Identify which cell holds the provided text, then report its (X, Y) central coordinate. 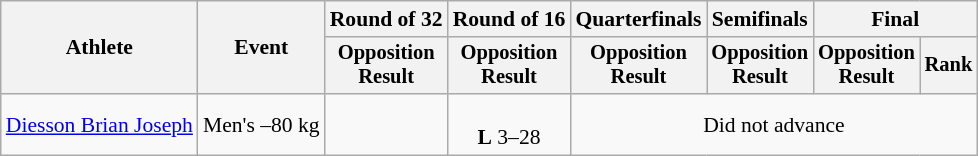
Rank (949, 66)
Round of 32 (386, 19)
Quarterfinals (638, 19)
L 3–28 (510, 124)
Event (262, 48)
Athlete (100, 48)
Final (895, 19)
Diesson Brian Joseph (100, 124)
Did not advance (774, 124)
Men's –80 kg (262, 124)
Semifinals (760, 19)
Round of 16 (510, 19)
